Locate the cell with the specified text and output its (X, Y) center coordinate. 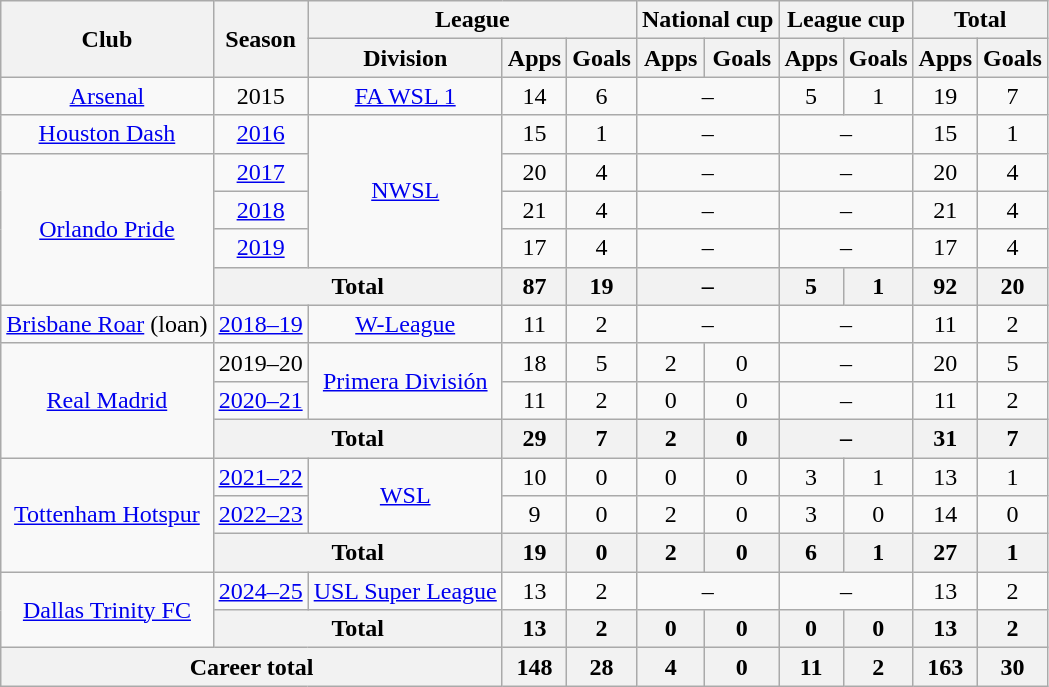
National cup (707, 20)
Career total (252, 667)
2015 (260, 96)
League cup (846, 20)
WSL (405, 496)
Season (260, 39)
2019 (260, 248)
2024–25 (260, 591)
Primera División (405, 381)
Orlando Pride (107, 229)
29 (534, 438)
Tottenham Hotspur (107, 515)
Division (405, 58)
163 (945, 667)
87 (534, 286)
28 (602, 667)
2021–22 (260, 477)
Dallas Trinity FC (107, 610)
Arsenal (107, 96)
2018 (260, 210)
Real Madrid (107, 400)
Club (107, 39)
9 (534, 515)
Brisbane Roar (loan) (107, 324)
30 (1013, 667)
2018–19 (260, 324)
2016 (260, 134)
27 (945, 553)
FA WSL 1 (405, 96)
18 (534, 362)
2020–21 (260, 400)
2017 (260, 172)
USL Super League (405, 591)
10 (534, 477)
31 (945, 438)
2019–20 (260, 362)
Houston Dash (107, 134)
148 (534, 667)
92 (945, 286)
League (472, 20)
2022–23 (260, 515)
NWSL (405, 191)
W-League (405, 324)
